Find where the given text appears and provide that cell's center as (X, Y) coordinate. 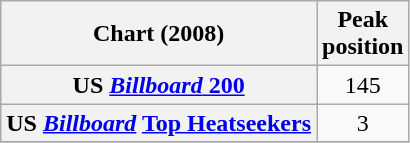
US Billboard Top Heatseekers (159, 123)
US Billboard 200 (159, 85)
3 (363, 123)
Peakposition (363, 34)
145 (363, 85)
Chart (2008) (159, 34)
